Identify which cell holds the provided text, then report its (X, Y) central coordinate. 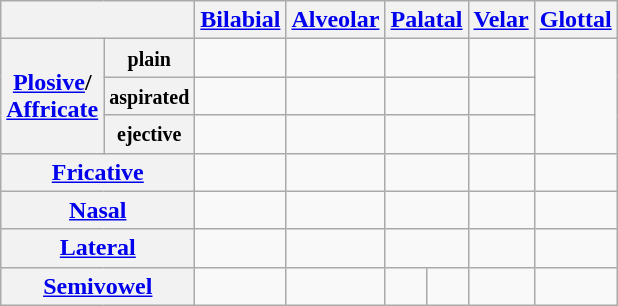
ejective (150, 134)
Bilabial (240, 20)
Palatal (426, 20)
Lateral (98, 248)
Glottal (576, 20)
Plosive/Affricate (52, 96)
aspirated (150, 96)
plain (150, 58)
Nasal (98, 210)
Velar (501, 20)
Fricative (98, 172)
Alveolar (336, 20)
Semivowel (98, 286)
